Output the (x, y) coordinate of the center of the cell containing the given text.  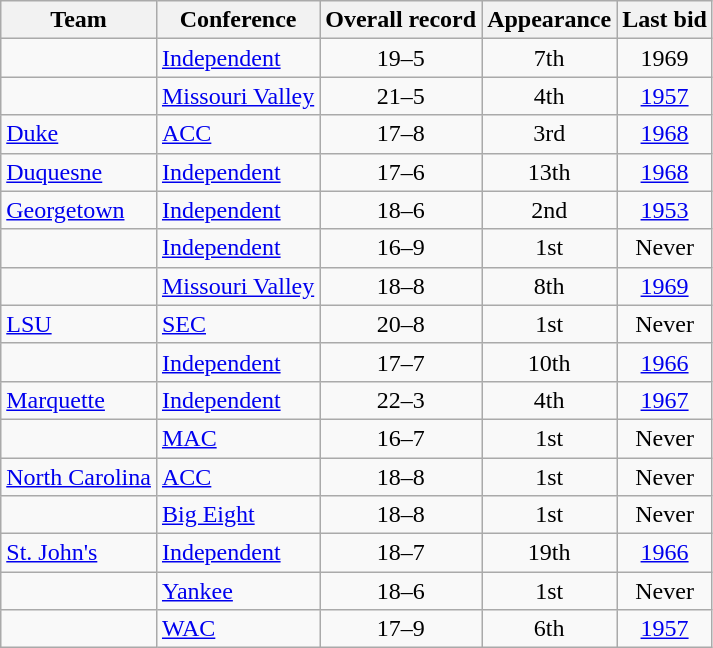
10th (550, 362)
Georgetown (79, 210)
6th (550, 629)
13th (550, 172)
Yankee (238, 591)
2nd (550, 210)
LSU (79, 324)
20–8 (401, 324)
MAC (238, 438)
18–7 (401, 553)
17–6 (401, 172)
22–3 (401, 400)
16–7 (401, 438)
17–8 (401, 134)
St. John's (79, 553)
Big Eight (238, 515)
North Carolina (79, 477)
Team (79, 20)
Marquette (79, 400)
1967 (665, 400)
WAC (238, 629)
3rd (550, 134)
19th (550, 553)
17–7 (401, 362)
1953 (665, 210)
Last bid (665, 20)
19–5 (401, 58)
Conference (238, 20)
Duke (79, 134)
SEC (238, 324)
8th (550, 286)
21–5 (401, 96)
17–9 (401, 629)
16–9 (401, 248)
Appearance (550, 20)
Duquesne (79, 172)
Overall record (401, 20)
7th (550, 58)
